From the cell containing the given text, extract its center point as [x, y] coordinate. 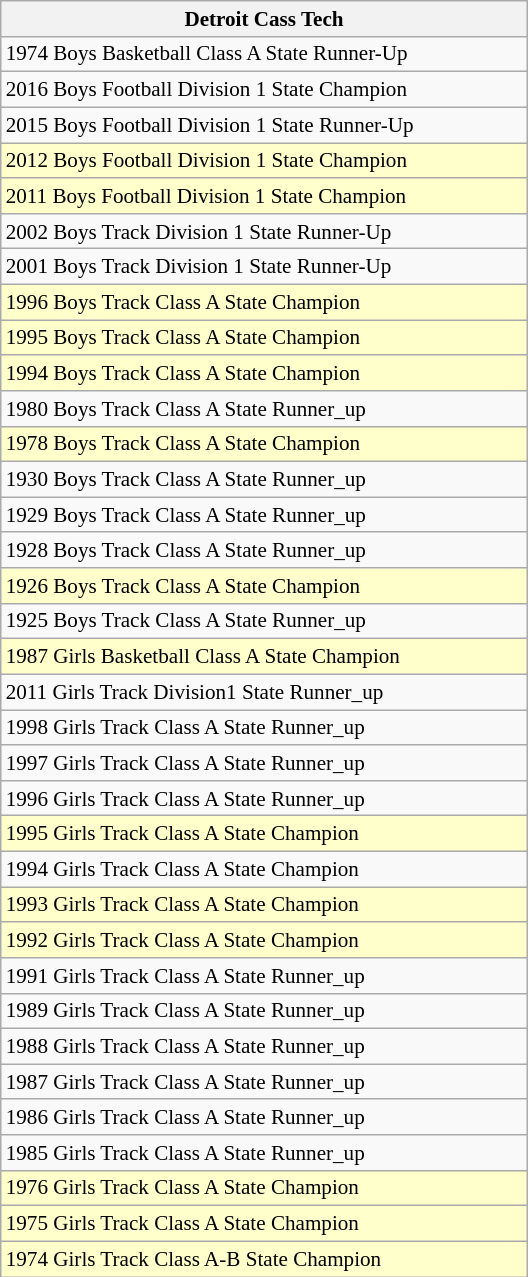
1994 Boys Track Class A State Champion [264, 372]
1974 Girls Track Class A-B State Champion [264, 1258]
1988 Girls Track Class A State Runner_up [264, 1046]
2012 Boys Football Division 1 State Champion [264, 160]
1996 Girls Track Class A State Runner_up [264, 798]
2001 Boys Track Division 1 State Runner-Up [264, 266]
1985 Girls Track Class A State Runner_up [264, 1152]
2016 Boys Football Division 1 State Champion [264, 90]
2011 Boys Football Division 1 State Champion [264, 196]
1996 Boys Track Class A State Champion [264, 302]
1987 Girls Basketball Class A State Champion [264, 656]
1993 Girls Track Class A State Champion [264, 904]
1987 Girls Track Class A State Runner_up [264, 1082]
1976 Girls Track Class A State Champion [264, 1188]
Detroit Cass Tech [264, 18]
1995 Girls Track Class A State Champion [264, 834]
1997 Girls Track Class A State Runner_up [264, 762]
1995 Boys Track Class A State Champion [264, 338]
1978 Boys Track Class A State Champion [264, 444]
1991 Girls Track Class A State Runner_up [264, 976]
1992 Girls Track Class A State Champion [264, 940]
1986 Girls Track Class A State Runner_up [264, 1116]
1929 Boys Track Class A State Runner_up [264, 514]
2002 Boys Track Division 1 State Runner-Up [264, 230]
1980 Boys Track Class A State Runner_up [264, 408]
1974 Boys Basketball Class A State Runner-Up [264, 54]
1975 Girls Track Class A State Champion [264, 1224]
2011 Girls Track Division1 State Runner_up [264, 692]
1994 Girls Track Class A State Champion [264, 868]
2015 Boys Football Division 1 State Runner-Up [264, 124]
1928 Boys Track Class A State Runner_up [264, 550]
1998 Girls Track Class A State Runner_up [264, 728]
1989 Girls Track Class A State Runner_up [264, 1010]
1930 Boys Track Class A State Runner_up [264, 480]
1925 Boys Track Class A State Runner_up [264, 620]
1926 Boys Track Class A State Champion [264, 586]
